Determine the [x, y] coordinate at the center of the cell enclosing the given text.  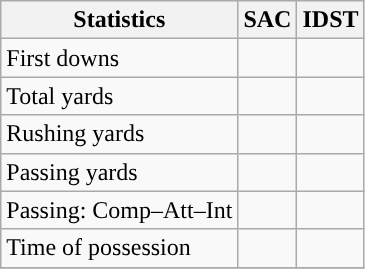
First downs [120, 58]
Passing yards [120, 172]
Rushing yards [120, 134]
Total yards [120, 96]
SAC [268, 20]
Statistics [120, 20]
Passing: Comp–Att–Int [120, 210]
Time of possession [120, 248]
IDST [330, 20]
